Pinpoint the cell where the given text exists, returning its (x, y) midpoint coordinate. 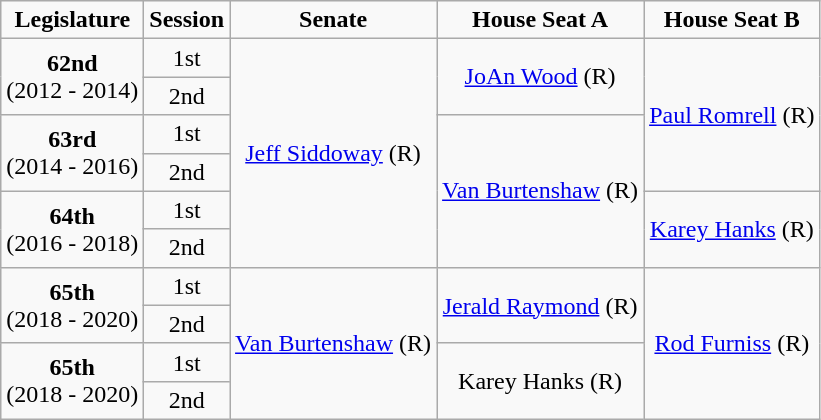
63rd (2014 - 2016) (72, 153)
Jerald Raymond (R) (540, 305)
62nd (2012 - 2014) (72, 77)
Session (187, 20)
Rod Furniss (R) (732, 343)
Paul Romrell (R) (732, 115)
Senate (334, 20)
Jeff Siddoway (R) (334, 153)
JoAn Wood (R) (540, 77)
House Seat A (540, 20)
64th (2016 - 2018) (72, 229)
Legislature (72, 20)
House Seat B (732, 20)
